Capture the cell that displays the provided text and extract its (x, y) central coordinate. 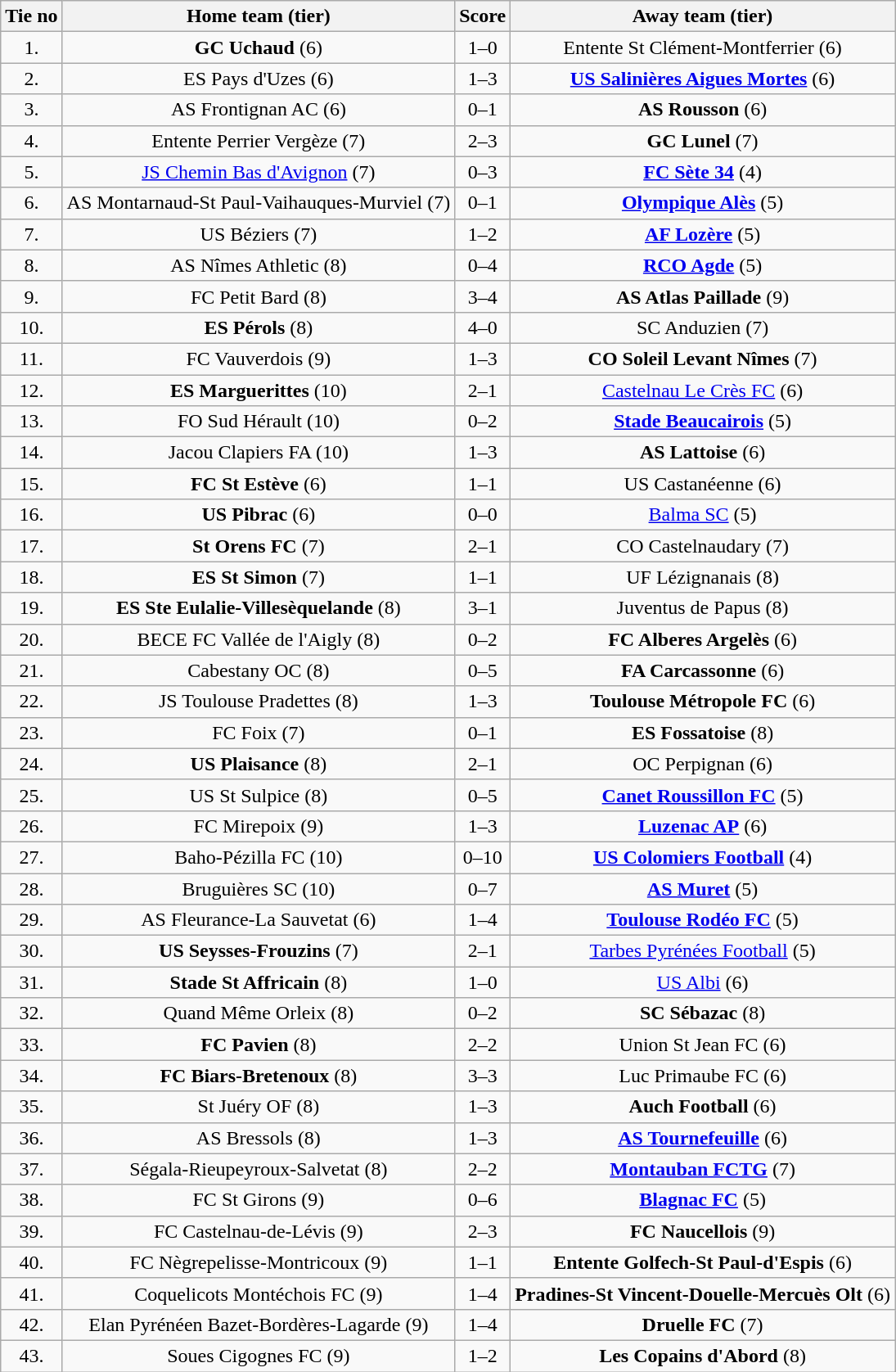
SC Sébazac (8) (703, 1013)
FO Sud Hérault (10) (259, 422)
Les Copains d'Abord (8) (703, 1356)
32. (31, 1013)
GC Lunel (7) (703, 141)
30. (31, 951)
20. (31, 639)
US Béziers (7) (259, 234)
FC Nègrepelisse-Montricoux (9) (259, 1262)
US Colomiers Football (4) (703, 857)
FC Mirepoix (9) (259, 826)
JS Toulouse Pradettes (8) (259, 702)
CO Soleil Levant Nîmes (7) (703, 359)
Blagnac FC (5) (703, 1200)
0–0 (483, 515)
0–6 (483, 1200)
17. (31, 546)
24. (31, 764)
FC Alberes Argelès (6) (703, 639)
39. (31, 1231)
9. (31, 296)
26. (31, 826)
Baho-Pézilla FC (10) (259, 857)
1. (31, 47)
42. (31, 1325)
AS Fleurance-La Sauvetat (6) (259, 920)
Auch Football (6) (703, 1107)
AS Frontignan AC (6) (259, 110)
Canet Roussillon FC (5) (703, 795)
Elan Pyrénéen Bazet-Bordères-Lagarde (9) (259, 1325)
6. (31, 203)
Cabestany OC (8) (259, 670)
4–0 (483, 327)
29. (31, 920)
3–4 (483, 296)
ES St Simon (7) (259, 577)
ES Pays d'Uzes (6) (259, 79)
Entente Perrier Vergèze (7) (259, 141)
8. (31, 265)
Montauban FCTG (7) (703, 1169)
3–1 (483, 608)
14. (31, 453)
4. (31, 141)
0–4 (483, 265)
Toulouse Rodéo FC (5) (703, 920)
27. (31, 857)
3–3 (483, 1076)
0–7 (483, 888)
AS Atlas Paillade (9) (703, 296)
FC Petit Bard (8) (259, 296)
FC Pavien (8) (259, 1045)
31. (31, 982)
23. (31, 733)
AS Bressols (8) (259, 1138)
Luc Primaube FC (6) (703, 1076)
US Salinières Aigues Mortes (6) (703, 79)
JS Chemin Bas d'Avignon (7) (259, 172)
Bruguières SC (10) (259, 888)
US Seysses-Frouzins (7) (259, 951)
36. (31, 1138)
25. (31, 795)
35. (31, 1107)
5. (31, 172)
16. (31, 515)
Away team (tier) (703, 16)
AS Muret (5) (703, 888)
22. (31, 702)
Home team (tier) (259, 16)
ES Marguerittes (10) (259, 390)
Entente Golfech-St Paul-d'Espis (6) (703, 1262)
0–3 (483, 172)
St Juéry OF (8) (259, 1107)
Quand Même Orleix (8) (259, 1013)
BECE FC Vallée de l'Aigly (8) (259, 639)
37. (31, 1169)
AS Nîmes Athletic (8) (259, 265)
Balma SC (5) (703, 515)
US Albi (6) (703, 982)
GC Uchaud (6) (259, 47)
FC Biars-Bretenoux (8) (259, 1076)
38. (31, 1200)
US Castanéenne (6) (703, 484)
Coquelicots Montéchois FC (9) (259, 1293)
Stade St Affricain (8) (259, 982)
OC Perpignan (6) (703, 764)
St Orens FC (7) (259, 546)
0–10 (483, 857)
FC Sète 34 (4) (703, 172)
28. (31, 888)
Stade Beaucairois (5) (703, 422)
40. (31, 1262)
33. (31, 1045)
34. (31, 1076)
SC Anduzien (7) (703, 327)
Jacou Clapiers FA (10) (259, 453)
Luzenac AP (6) (703, 826)
FC Foix (7) (259, 733)
18. (31, 577)
2. (31, 79)
10. (31, 327)
AS Lattoise (6) (703, 453)
Pradines-St Vincent-Douelle-Mercuès Olt (6) (703, 1293)
41. (31, 1293)
13. (31, 422)
AS Montarnaud-St Paul-Vaihauques-Murviel (7) (259, 203)
3. (31, 110)
ES Pérols (8) (259, 327)
AF Lozère (5) (703, 234)
Tie no (31, 16)
FA Carcassonne (6) (703, 670)
FC Vauverdois (9) (259, 359)
43. (31, 1356)
7. (31, 234)
FC St Estève (6) (259, 484)
Soues Cigognes FC (9) (259, 1356)
AS Tournefeuille (6) (703, 1138)
ES Ste Eulalie-Villesèquelande (8) (259, 608)
Ségala-Rieupeyroux-Salvetat (8) (259, 1169)
ES Fossatoise (8) (703, 733)
AS Rousson (6) (703, 110)
Druelle FC (7) (703, 1325)
Juventus de Papus (8) (703, 608)
US Pibrac (6) (259, 515)
Olympique Alès (5) (703, 203)
CO Castelnaudary (7) (703, 546)
Union St Jean FC (6) (703, 1045)
Entente St Clément-Montferrier (6) (703, 47)
FC Naucellois (9) (703, 1231)
Castelnau Le Crès FC (6) (703, 390)
RCO Agde (5) (703, 265)
11. (31, 359)
12. (31, 390)
Tarbes Pyrénées Football (5) (703, 951)
UF Lézignanais (8) (703, 577)
FC Castelnau-de-Lévis (9) (259, 1231)
Score (483, 16)
21. (31, 670)
FC St Girons (9) (259, 1200)
US Plaisance (8) (259, 764)
Toulouse Métropole FC (6) (703, 702)
15. (31, 484)
19. (31, 608)
US St Sulpice (8) (259, 795)
